For the text-containing cell, return its midpoint in (x, y) coordinate format. 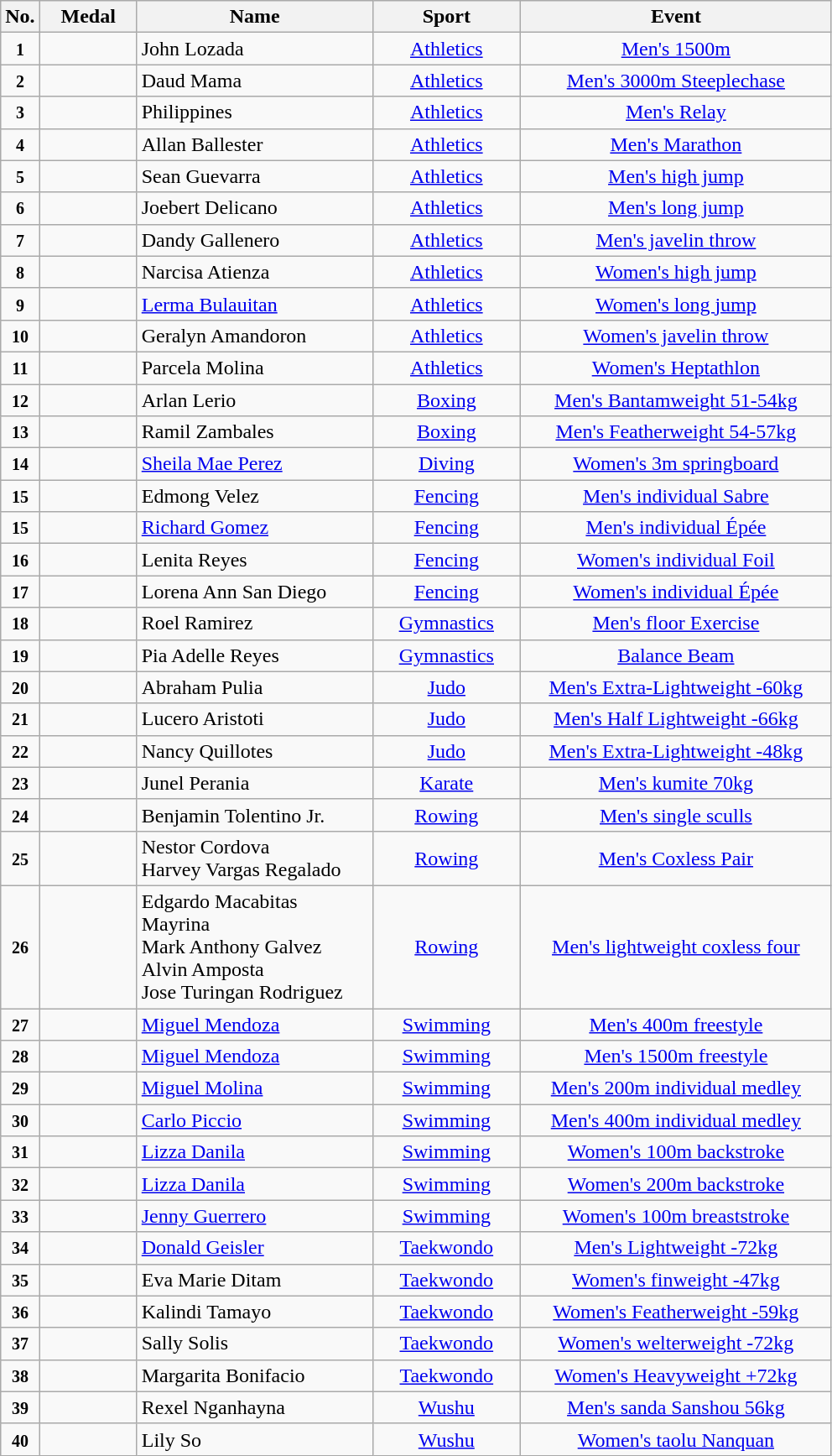
17 (20, 592)
27 (20, 1025)
Benjamin Tolentino Jr. (255, 815)
13 (20, 432)
Women's finweight -47kg (676, 1280)
Women's Heavyweight +72kg (676, 1375)
Dandy Gallenero (255, 240)
Men's 200m individual medley (676, 1088)
Men's Lightweight -72kg (676, 1248)
Men's javelin throw (676, 240)
Allan Ballester (255, 144)
Men's 400m individual medley (676, 1120)
Men's Extra-Lightweight -48kg (676, 751)
Women's 100m backstroke (676, 1152)
Women's Heptathlon (676, 368)
38 (20, 1375)
Arlan Lerio (255, 400)
35 (20, 1280)
Lucero Aristoti (255, 719)
40 (20, 1439)
30 (20, 1120)
Women's 3m springboard (676, 464)
6 (20, 208)
Sport (446, 17)
32 (20, 1184)
7 (20, 240)
Edgardo Macabitas MayrinaMark Anthony GalvezAlvin AmpostaJose Turingan Rodriguez (255, 947)
Men's individual Sabre (676, 496)
Junel Perania (255, 783)
Men's single sculls (676, 815)
9 (20, 304)
4 (20, 144)
12 (20, 400)
Edmong Velez (255, 496)
Narcisa Atienza (255, 272)
Nancy Quillotes (255, 751)
Men's Relay (676, 112)
14 (20, 464)
23 (20, 783)
10 (20, 336)
5 (20, 176)
Men's long jump (676, 208)
Women's 100m breaststroke (676, 1216)
Men's Extra-Lightweight -60kg (676, 687)
Event (676, 17)
18 (20, 624)
Kalindi Tamayo (255, 1312)
No. (20, 17)
Women's taolu Nanquan (676, 1439)
Men's Half Lightweight -66kg (676, 719)
Men's 1500m freestyle (676, 1057)
19 (20, 655)
Men's sanda Sanshou 56kg (676, 1407)
Ramil Zambales (255, 432)
Men's 3000m Steeplechase (676, 81)
Balance Beam (676, 655)
Men's Featherweight 54-57kg (676, 432)
Parcela Molina (255, 368)
Daud Mama (255, 81)
36 (20, 1312)
Men's 400m freestyle (676, 1025)
34 (20, 1248)
37 (20, 1344)
28 (20, 1057)
Rexel Nganhayna (255, 1407)
3 (20, 112)
Men's Coxless Pair (676, 858)
Donald Geisler (255, 1248)
Women's Featherweight -59kg (676, 1312)
Men's kumite 70kg (676, 783)
26 (20, 947)
Carlo Piccio (255, 1120)
Sean Guevarra (255, 176)
Geralyn Amandoron (255, 336)
Women's high jump (676, 272)
Sally Solis (255, 1344)
Diving (446, 464)
24 (20, 815)
20 (20, 687)
29 (20, 1088)
39 (20, 1407)
Karate (446, 783)
Women's individual Épée (676, 592)
22 (20, 751)
Lerma Bulauitan (255, 304)
2 (20, 81)
21 (20, 719)
Men's high jump (676, 176)
Women's 200m backstroke (676, 1184)
8 (20, 272)
Name (255, 17)
Roel Ramirez (255, 624)
Eva Marie Ditam (255, 1280)
31 (20, 1152)
Women's long jump (676, 304)
Richard Gomez (255, 528)
Joebert Delicano (255, 208)
Medal (88, 17)
Lorena Ann San Diego (255, 592)
Miguel Molina (255, 1088)
Women's javelin throw (676, 336)
1 (20, 49)
Abraham Pulia (255, 687)
Men's 1500m (676, 49)
John Lozada (255, 49)
Women's welterweight -72kg (676, 1344)
Men's Marathon (676, 144)
Margarita Bonifacio (255, 1375)
Men's floor Exercise (676, 624)
Lily So (255, 1439)
Men's individual Épée (676, 528)
Pia Adelle Reyes (255, 655)
25 (20, 858)
Jenny Guerrero (255, 1216)
Nestor CordovaHarvey Vargas Regalado (255, 858)
Men's Bantamweight 51-54kg (676, 400)
Philippines (255, 112)
16 (20, 560)
Men's lightweight coxless four (676, 947)
Sheila Mae Perez (255, 464)
11 (20, 368)
Lenita Reyes (255, 560)
Women's individual Foil (676, 560)
33 (20, 1216)
